Determine the [x, y] coordinate at the center of the cell enclosing the given text.  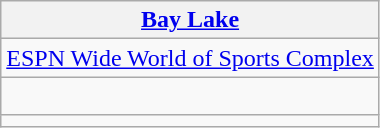
Bay Lake [190, 20]
ESPN Wide World of Sports Complex [190, 58]
